Determine the (x, y) coordinate at the center of the cell enclosing the given text.  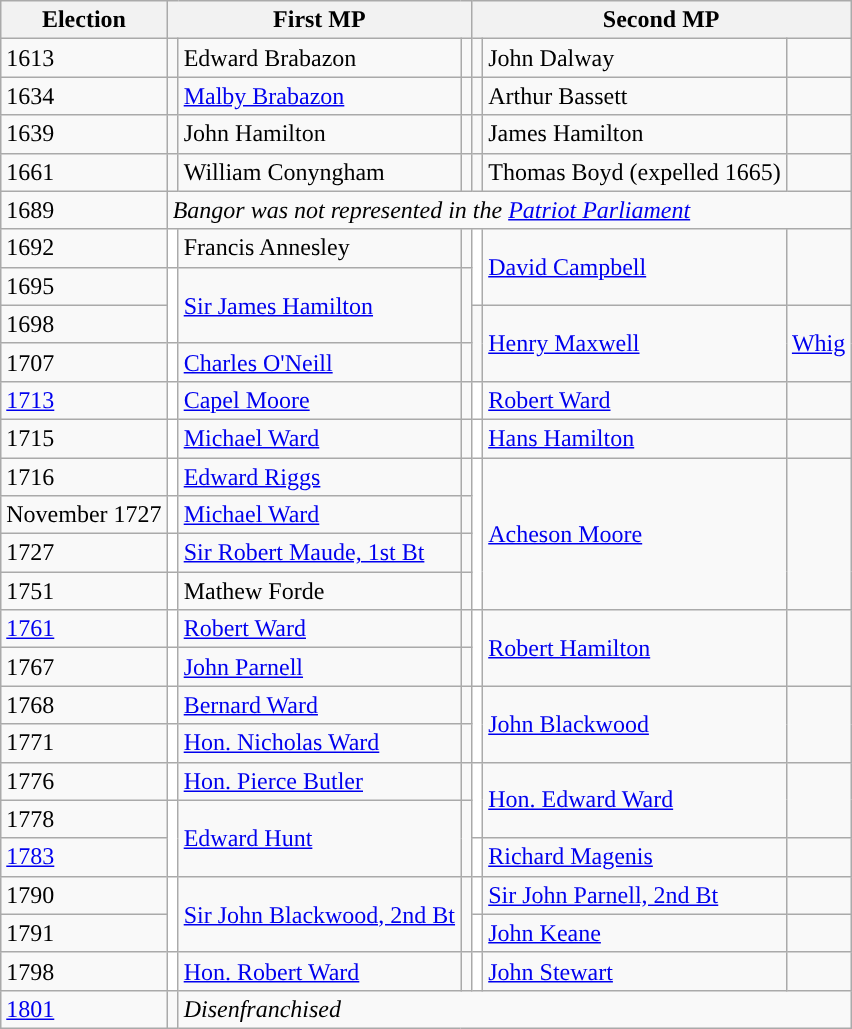
1801 (84, 1009)
Bangor was not represented in the Patriot Parliament (509, 210)
Mathew Forde (319, 591)
1715 (84, 438)
Acheson Moore (635, 534)
Edward Hunt (319, 838)
Hon. Edward Ward (635, 800)
Bernard Ward (319, 705)
Election (84, 20)
Richard Magenis (635, 857)
William Conyngham (319, 172)
1698 (84, 324)
1639 (84, 134)
1751 (84, 591)
1707 (84, 362)
Sir James Hamilton (319, 305)
1767 (84, 667)
1692 (84, 248)
1790 (84, 895)
Robert Hamilton (635, 648)
1661 (84, 172)
1713 (84, 400)
Henry Maxwell (635, 343)
Edward Riggs (319, 477)
David Campbell (635, 267)
Hon. Robert Ward (319, 971)
Charles O'Neill (319, 362)
James Hamilton (635, 134)
Hon. Nicholas Ward (319, 743)
1783 (84, 857)
John Hamilton (319, 134)
1761 (84, 629)
1778 (84, 819)
Edward Brabazon (319, 58)
Sir Robert Maude, 1st Bt (319, 553)
John Blackwood (635, 724)
Second MP (662, 20)
1727 (84, 553)
Disenfranchised (514, 1009)
1634 (84, 96)
Sir John Blackwood, 2nd Bt (319, 914)
John Parnell (319, 667)
Whig (818, 343)
1716 (84, 477)
1689 (84, 210)
Hon. Pierce Butler (319, 781)
1791 (84, 933)
John Stewart (635, 971)
1613 (84, 58)
1776 (84, 781)
1798 (84, 971)
Francis Annesley (319, 248)
Malby Brabazon (319, 96)
John Keane (635, 933)
Sir John Parnell, 2nd Bt (635, 895)
Capel Moore (319, 400)
November 1727 (84, 515)
1771 (84, 743)
Thomas Boyd (expelled 1665) (635, 172)
1768 (84, 705)
1695 (84, 286)
John Dalway (635, 58)
Arthur Bassett (635, 96)
First MP (320, 20)
Hans Hamilton (635, 438)
